Provide the (x, y) coordinate of the cell's center where the given text is located.  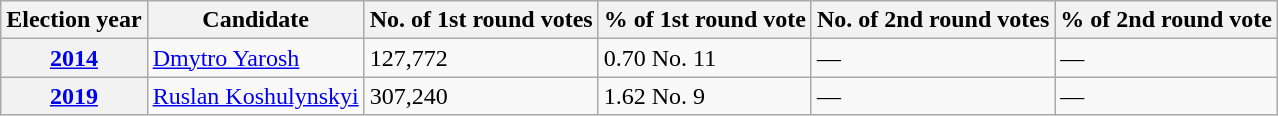
1.62 No. 9 (704, 96)
0.70 No. 11 (704, 58)
Dmytro Yarosh (256, 58)
Candidate (256, 20)
No. of 1st round votes (481, 20)
2019 (74, 96)
127,772 (481, 58)
Ruslan Koshulynskyi (256, 96)
% of 2nd round vote (1166, 20)
Election year (74, 20)
307,240 (481, 96)
2014 (74, 58)
No. of 2nd round votes (932, 20)
% of 1st round vote (704, 20)
